Provide the [x, y] coordinate of the cell's center where the given text is located.  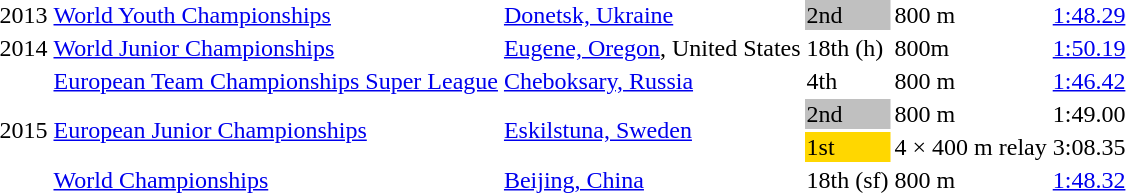
800m [970, 48]
4 × 400 m relay [970, 147]
World Youth Championships [276, 15]
1st [848, 147]
Eugene, Oregon, United States [652, 48]
Cheboksary, Russia [652, 81]
4th [848, 81]
European Junior Championships [276, 130]
18th (h) [848, 48]
European Team Championships Super League [276, 81]
Eskilstuna, Sweden [652, 130]
World Junior Championships [276, 48]
Donetsk, Ukraine [652, 15]
